Scan for the cell matching the given text and deliver its (x, y) coordinate at center. 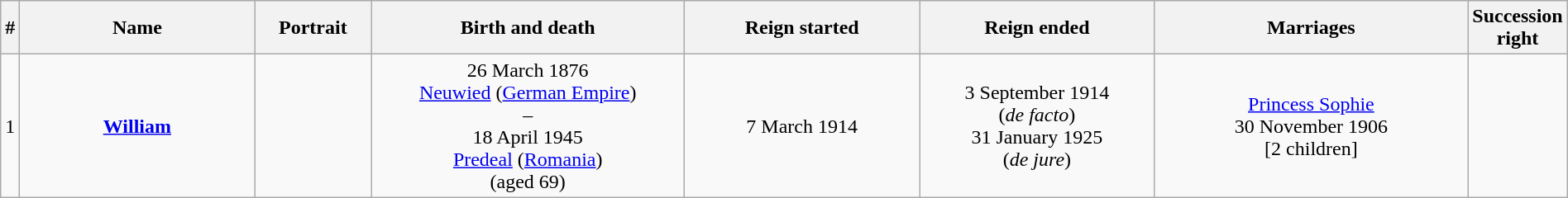
Marriages (1312, 28)
Reign started (802, 28)
Name (137, 28)
Portrait (313, 28)
Princess Sophie30 November 1906[2 children] (1312, 125)
Succession right (1518, 28)
William (137, 125)
3 September 1914(de facto)31 January 1925(de jure) (1037, 125)
7 March 1914 (802, 125)
Birth and death (528, 28)
1 (10, 125)
# (10, 28)
Reign ended (1037, 28)
26 March 1876Neuwied (German Empire)–18 April 1945Predeal (Romania)(aged 69) (528, 125)
